For the text-containing cell, return its midpoint in [x, y] coordinate format. 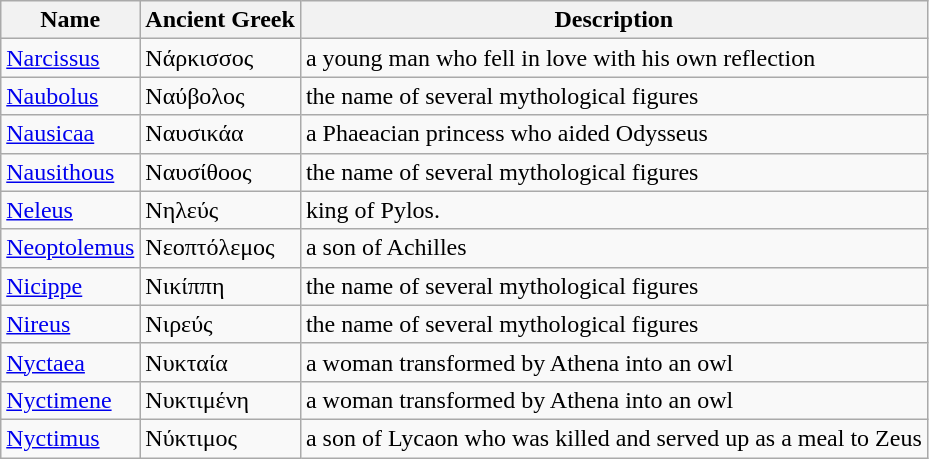
Nicippe [70, 286]
Name [70, 20]
Narcissus [70, 58]
Nyctaea [70, 362]
Ναύβολος [220, 96]
Ναυσίθοος [220, 172]
Νεοπτόλεμος [220, 248]
Nausicaa [70, 134]
Naubolus [70, 96]
Νύκτιμος [220, 438]
Νυκτιμένη [220, 400]
a son of Lycaon who was killed and served up as a meal to Zeus [614, 438]
Nyctimene [70, 400]
Νιρεύς [220, 324]
Νηλεύς [220, 210]
a son of Achilles [614, 248]
Nausithous [70, 172]
Νικίππη [220, 286]
Νάρκισσος [220, 58]
Ancient Greek [220, 20]
Ναυσικάα [220, 134]
Nyctimus [70, 438]
a Phaeacian princess who aided Odysseus [614, 134]
king of Pylos. [614, 210]
a young man who fell in love with his own reflection [614, 58]
Neleus [70, 210]
Nireus [70, 324]
Description [614, 20]
Neoptolemus [70, 248]
Νυκταία [220, 362]
